From the cell containing the given text, extract its center point as [X, Y] coordinate. 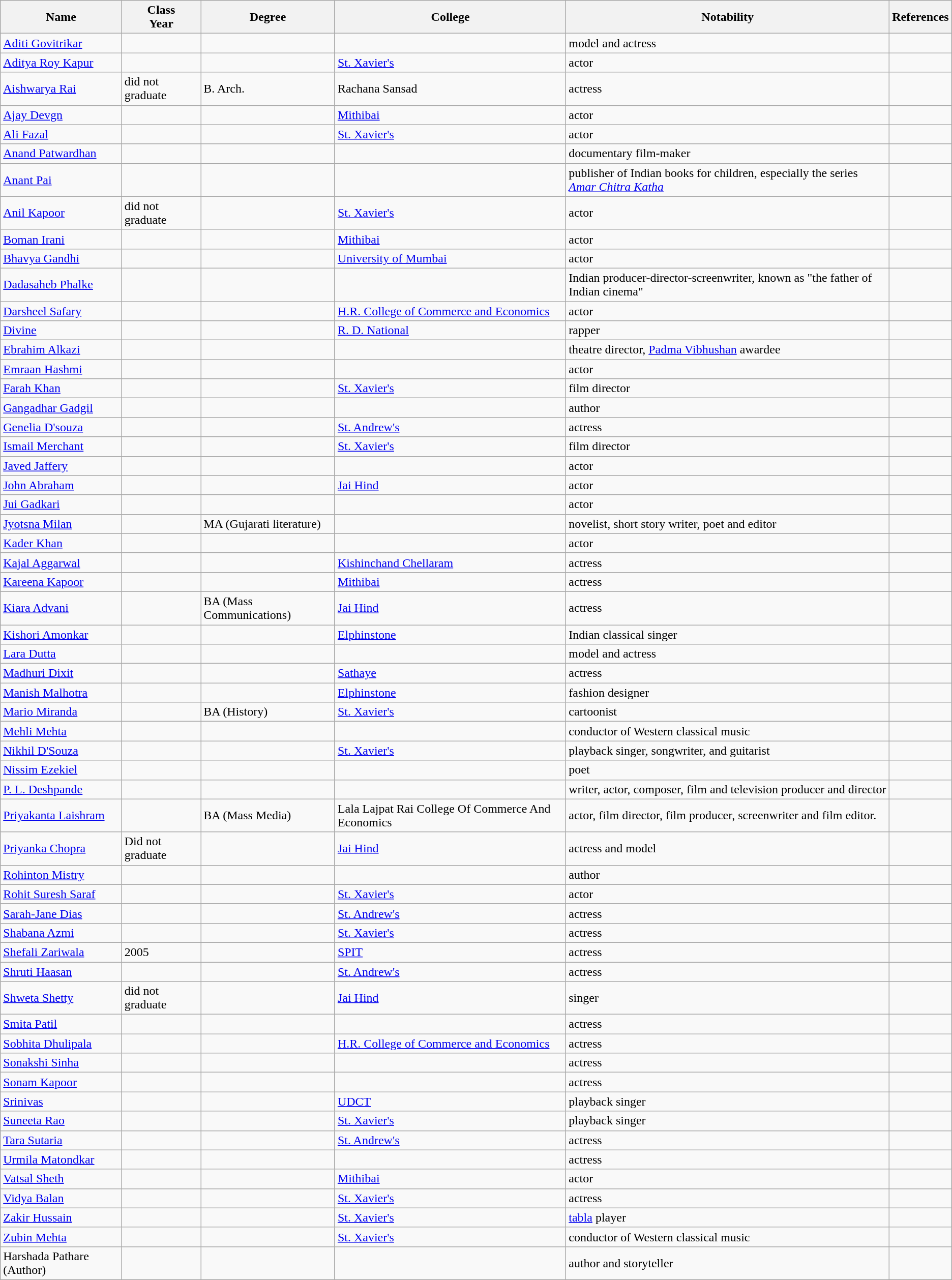
Sarah-Jane Dias [61, 913]
Aishwarya Rai [61, 88]
Sonam Kapoor [61, 1082]
Anant Pai [61, 180]
Nikhil D'Souza [61, 751]
Suneeta Rao [61, 1121]
Darsheel Safary [61, 311]
Smita Patil [61, 1024]
Emraan Hashmi [61, 369]
Nissim Ezekiel [61, 770]
Sathaye [450, 673]
Kishinchand Chellaram [450, 562]
References [920, 17]
Kishori Amonkar [61, 634]
Urmila Matondkar [61, 1159]
Kajal Aggarwal [61, 562]
documentary film-maker [728, 154]
Madhuri Dixit [61, 673]
Jui Gadkari [61, 504]
Rohinton Mistry [61, 875]
Kiara Advani [61, 608]
Shweta Shetty [61, 998]
novelist, short story writer, poet and editor [728, 524]
Srinivas [61, 1102]
Tara Sutaria [61, 1140]
BA (Mass Communications) [268, 608]
Anil Kapoor [61, 213]
Gangadhar Gadgil [61, 408]
Sonakshi Sinha [61, 1063]
Zubin Mehta [61, 1237]
Ismail Merchant [61, 446]
P. L. Deshpande [61, 789]
Jyotsna Milan [61, 524]
singer [728, 998]
University of Mumbai [450, 258]
Did not graduate [161, 848]
2005 [161, 952]
Vatsal Sheth [61, 1179]
Priyakanta Laishram [61, 816]
Divine [61, 331]
Indian producer-director-screenwriter, known as "the father of Indian cinema" [728, 285]
SPIT [450, 952]
playback singer, songwriter, and guitarist [728, 751]
ClassYear [161, 17]
Boman Irani [61, 239]
Harshada Pathare (Author) [61, 1263]
Degree [268, 17]
Dadasaheb Phalke [61, 285]
MA (Gujarati literature) [268, 524]
Ajay Devgn [61, 115]
R. D. National [450, 331]
Shefali Zariwala [61, 952]
author and storyteller [728, 1263]
writer, actor, composer, film and television producer and director [728, 789]
Farah Khan [61, 389]
Shabana Azmi [61, 933]
John Abraham [61, 485]
Ebrahim Alkazi [61, 350]
Bhavya Gandhi [61, 258]
Notability [728, 17]
Zakir Hussain [61, 1217]
Javed Jaffery [61, 466]
Manish Malhotra [61, 693]
theatre director, Padma Vibhushan awardee [728, 350]
Aditya Roy Kapur [61, 63]
fashion designer [728, 693]
Mario Miranda [61, 712]
Kader Khan [61, 543]
Lara Dutta [61, 654]
Kareena Kapoor [61, 582]
Vidya Balan [61, 1198]
Anand Patwardhan [61, 154]
tabla player [728, 1217]
Priyanka Chopra [61, 848]
Rachana Sansad [450, 88]
Ali Fazal [61, 134]
Genelia D'souza [61, 427]
Indian classical singer [728, 634]
actor, film director, film producer, screenwriter and film editor. [728, 816]
publisher of Indian books for children, especially the series Amar Chitra Katha [728, 180]
Lala Lajpat Rai College Of Commerce And Economics [450, 816]
Mehli Mehta [61, 731]
UDCT [450, 1102]
rapper [728, 331]
Rohit Suresh Saraf [61, 894]
BA (History) [268, 712]
Name [61, 17]
poet [728, 770]
cartoonist [728, 712]
Sobhita Dhulipala [61, 1044]
Aditi Govitrikar [61, 43]
BA (Mass Media) [268, 816]
Shruti Haasan [61, 972]
actress and model [728, 848]
B. Arch. [268, 88]
College [450, 17]
